Return the (X, Y) coordinate for the center point of the cell that contains the specified text.  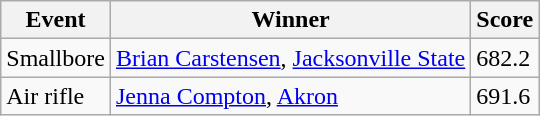
682.2 (505, 58)
Air rifle (56, 96)
Smallbore (56, 58)
Winner (290, 20)
Jenna Compton, Akron (290, 96)
Event (56, 20)
Score (505, 20)
Brian Carstensen, Jacksonville State (290, 58)
691.6 (505, 96)
